Search for the cell housing the specified text and yield its [X, Y] center coordinate. 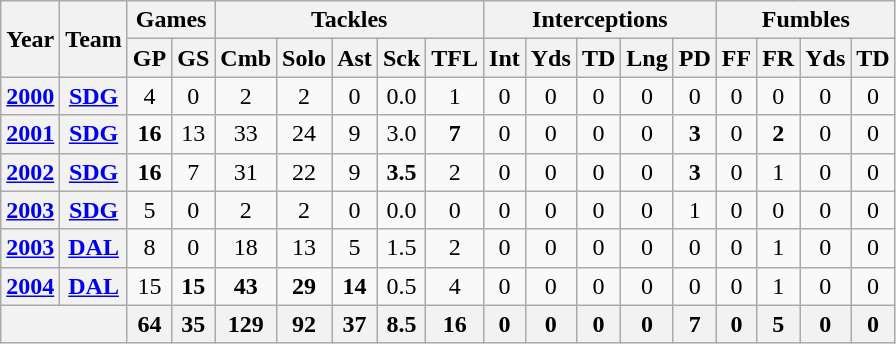
PD [694, 58]
Year [30, 39]
3.5 [401, 172]
Team [94, 39]
2001 [30, 134]
92 [304, 324]
FF [736, 58]
14 [355, 286]
33 [246, 134]
Ast [355, 58]
2000 [30, 96]
129 [246, 324]
3.0 [401, 134]
GP [149, 58]
29 [304, 286]
Games [170, 20]
18 [246, 248]
GS [194, 58]
37 [355, 324]
Fumbles [806, 20]
Cmb [246, 58]
35 [194, 324]
31 [246, 172]
Tackles [350, 20]
Int [505, 58]
Interceptions [600, 20]
2002 [30, 172]
8 [149, 248]
0.5 [401, 286]
1.5 [401, 248]
22 [304, 172]
43 [246, 286]
Lng [647, 58]
8.5 [401, 324]
TFL [455, 58]
64 [149, 324]
FR [778, 58]
24 [304, 134]
Solo [304, 58]
2004 [30, 286]
Sck [401, 58]
